Locate the cell with the specified text and output its [x, y] center coordinate. 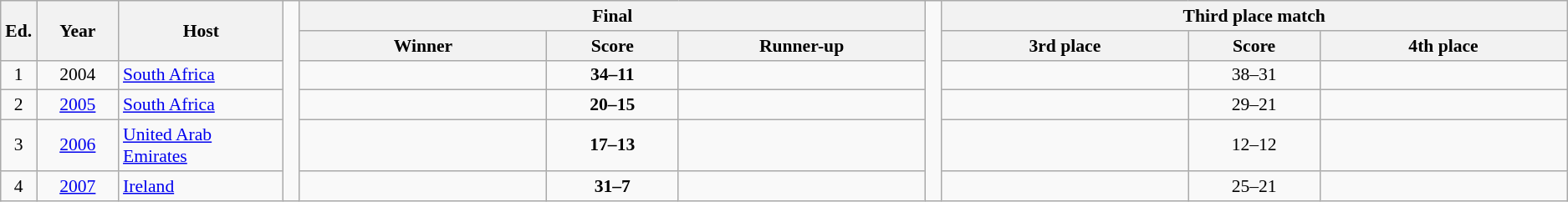
20–15 [612, 105]
34–11 [612, 75]
3rd place [1065, 46]
United Arab Emirates [201, 145]
Third place match [1254, 16]
2005 [78, 105]
12–12 [1254, 145]
Ireland [201, 186]
Winner [423, 46]
38–31 [1254, 75]
25–21 [1254, 186]
4th place [1443, 46]
2004 [78, 75]
Final [612, 16]
2 [18, 105]
4 [18, 186]
Runner-up [801, 46]
17–13 [612, 145]
Host [201, 30]
Year [78, 30]
1 [18, 75]
2006 [78, 145]
2007 [78, 186]
29–21 [1254, 105]
3 [18, 145]
31–7 [612, 186]
Ed. [18, 30]
